Capture the cell that displays the provided text and extract its [x, y] central coordinate. 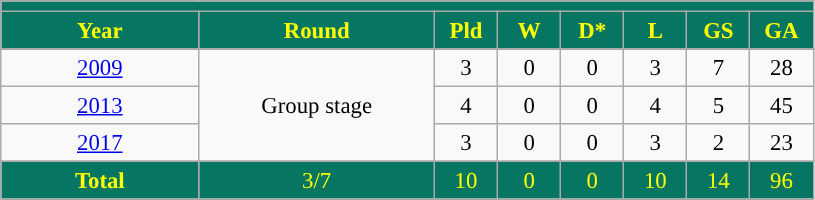
23 [782, 143]
96 [782, 181]
GS [718, 31]
2009 [100, 68]
Group stage [317, 106]
14 [718, 181]
D* [592, 31]
Pld [466, 31]
45 [782, 106]
W [530, 31]
Total [100, 181]
Year [100, 31]
2 [718, 143]
2017 [100, 143]
7 [718, 68]
5 [718, 106]
2013 [100, 106]
GA [782, 31]
3/7 [317, 181]
L [656, 31]
28 [782, 68]
Round [317, 31]
